Output the (X, Y) coordinate of the center of the cell containing the given text.  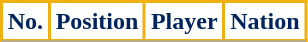
No. (26, 22)
Player (184, 22)
Nation (265, 22)
Position (96, 22)
